Identify which cell holds the provided text, then report its (X, Y) central coordinate. 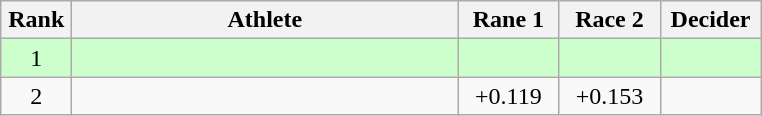
2 (36, 96)
+0.119 (508, 96)
Rank (36, 20)
Race 2 (610, 20)
1 (36, 58)
Rane 1 (508, 20)
Athlete (265, 20)
Decider (710, 20)
+0.153 (610, 96)
